For the text-containing cell, return its midpoint in [X, Y] coordinate format. 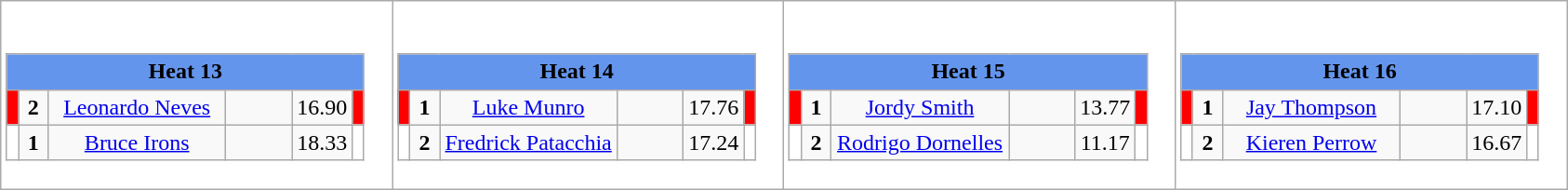
18.33 [322, 142]
Fredrick Patacchia [528, 142]
Leonardo Neves [138, 107]
Jordy Smith [921, 107]
17.76 [714, 107]
Heat 15 [968, 72]
16.67 [1497, 142]
Heat 13 [185, 72]
Jay Thompson [1311, 107]
Heat 16 1 Jay Thompson 17.10 2 Kieren Perrow 16.67 [1371, 95]
17.10 [1497, 107]
13.77 [1105, 107]
17.24 [714, 142]
Luke Munro [528, 107]
Heat 16 [1360, 72]
Rodrigo Dornelles [921, 142]
Bruce Irons [138, 142]
Kieren Perrow [1311, 142]
11.17 [1105, 142]
Heat 15 1 Jordy Smith 13.77 2 Rodrigo Dornelles 11.17 [980, 95]
Heat 14 1 Luke Munro 17.76 2 Fredrick Patacchia 17.24 [588, 95]
Heat 14 [577, 72]
Heat 13 2 Leonardo Neves 16.90 1 Bruce Irons 18.33 [197, 95]
16.90 [322, 107]
